Determine the [x, y] coordinate at the center of the cell enclosing the given text.  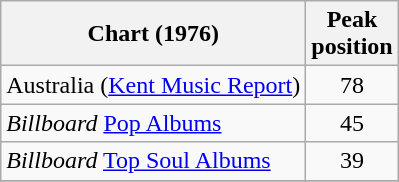
Australia (Kent Music Report) [154, 85]
Chart (1976) [154, 34]
78 [352, 85]
Billboard Top Soul Albums [154, 161]
39 [352, 161]
Peakposition [352, 34]
Billboard Pop Albums [154, 123]
45 [352, 123]
